Scan for the cell matching the given text and deliver its (x, y) coordinate at center. 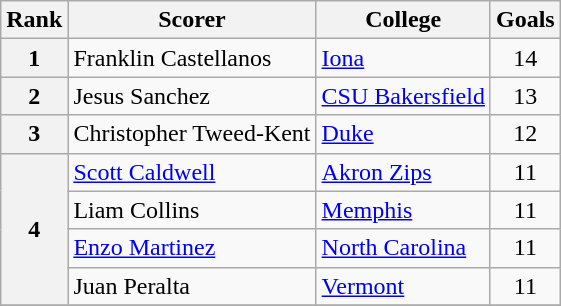
Scott Caldwell (192, 172)
Vermont (403, 286)
13 (525, 96)
CSU Bakersfield (403, 96)
Christopher Tweed-Kent (192, 134)
Goals (525, 20)
College (403, 20)
Duke (403, 134)
Liam Collins (192, 210)
2 (34, 96)
Jesus Sanchez (192, 96)
Rank (34, 20)
3 (34, 134)
Juan Peralta (192, 286)
Iona (403, 58)
Scorer (192, 20)
Enzo Martinez (192, 248)
Akron Zips (403, 172)
Memphis (403, 210)
Franklin Castellanos (192, 58)
12 (525, 134)
1 (34, 58)
4 (34, 229)
North Carolina (403, 248)
14 (525, 58)
